Locate the cell with the specified text and output its [X, Y] center coordinate. 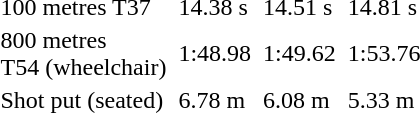
1:48.98 [215, 54]
1:49.62 [300, 54]
